Determine the (x, y) coordinate at the center of the cell enclosing the given text.  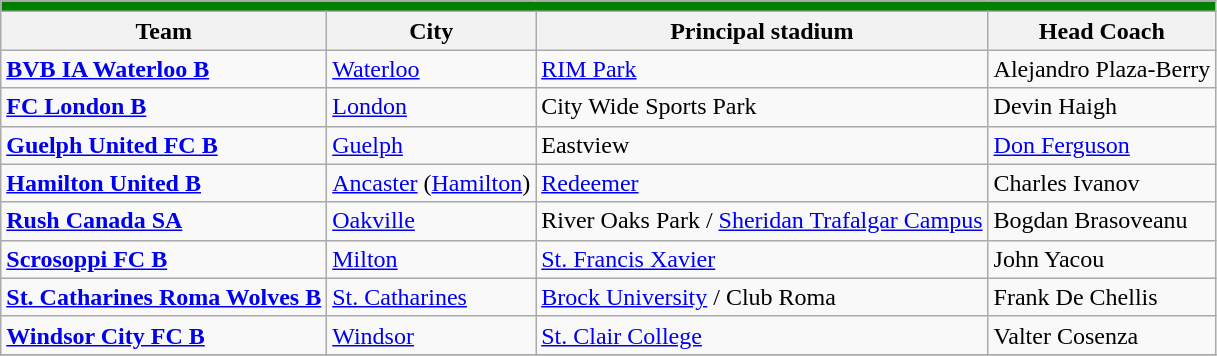
Waterloo (432, 69)
River Oaks Park / Sheridan Trafalgar Campus (762, 221)
Guelph (432, 145)
Frank De Chellis (1102, 297)
Windsor City FC B (164, 335)
Devin Haigh (1102, 107)
Ancaster (Hamilton) (432, 183)
Principal stadium (762, 31)
Oakville (432, 221)
Rush Canada SA (164, 221)
City (432, 31)
St. Francis Xavier (762, 259)
FC London B (164, 107)
St. Clair College (762, 335)
Brock University / Club Roma (762, 297)
Charles Ivanov (1102, 183)
Eastview (762, 145)
London (432, 107)
Redeemer (762, 183)
John Yacou (1102, 259)
Guelph United FC B (164, 145)
Milton (432, 259)
BVB IA Waterloo B (164, 69)
RIM Park (762, 69)
Hamilton United B (164, 183)
Scrosoppi FC B (164, 259)
Bogdan Brasoveanu (1102, 221)
Valter Cosenza (1102, 335)
Head Coach (1102, 31)
Don Ferguson (1102, 145)
Team (164, 31)
Windsor (432, 335)
St. Catharines (432, 297)
City Wide Sports Park (762, 107)
Alejandro Plaza-Berry (1102, 69)
St. Catharines Roma Wolves B (164, 297)
